Return the (X, Y) coordinate for the center point of the cell that contains the specified text.  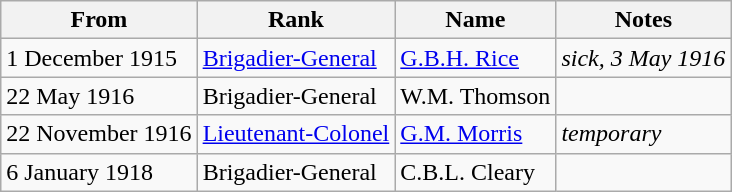
sick, 3 May 1916 (644, 58)
Rank (296, 20)
6 January 1918 (99, 172)
temporary (644, 134)
Name (476, 20)
1 December 1915 (99, 58)
Notes (644, 20)
G.B.H. Rice (476, 58)
C.B.L. Cleary (476, 172)
W.M. Thomson (476, 96)
22 November 1916 (99, 134)
From (99, 20)
G.M. Morris (476, 134)
22 May 1916 (99, 96)
Lieutenant-Colonel (296, 134)
